Return the (X, Y) coordinate for the center point of the cell that contains the specified text.  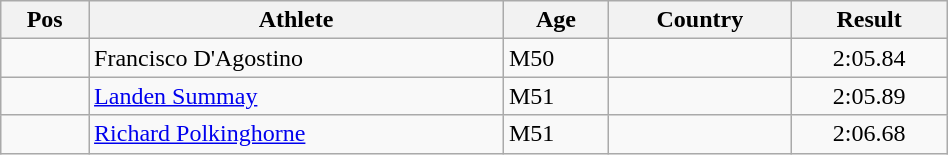
Age (556, 20)
Landen Summay (296, 96)
Francisco D'Agostino (296, 58)
2:06.68 (869, 134)
Result (869, 20)
Athlete (296, 20)
Pos (45, 20)
M50 (556, 58)
Country (700, 20)
2:05.89 (869, 96)
Richard Polkinghorne (296, 134)
2:05.84 (869, 58)
